For the text-containing cell, return its midpoint in (X, Y) coordinate format. 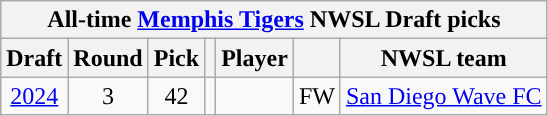
42 (176, 96)
2024 (34, 96)
Round (108, 58)
FW (316, 96)
3 (108, 96)
All-time Memphis Tigers NWSL Draft picks (274, 20)
San Diego Wave FC (444, 96)
NWSL team (444, 58)
Player (255, 58)
Pick (176, 58)
Draft (34, 58)
